Capture the cell that displays the provided text and extract its (x, y) central coordinate. 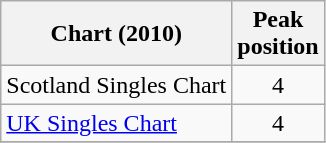
UK Singles Chart (116, 123)
Scotland Singles Chart (116, 85)
Peakposition (278, 34)
Chart (2010) (116, 34)
